Output the (x, y) coordinate of the center of the cell containing the given text.  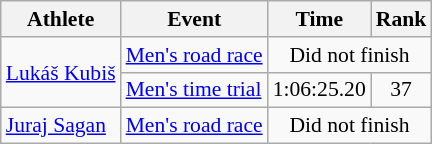
Lukáš Kubiš (61, 72)
Event (194, 19)
37 (402, 90)
1:06:25.20 (320, 90)
Athlete (61, 19)
Time (320, 19)
Juraj Sagan (61, 126)
Men's time trial (194, 90)
Rank (402, 19)
